Find where the given text appears and provide that cell's center as (x, y) coordinate. 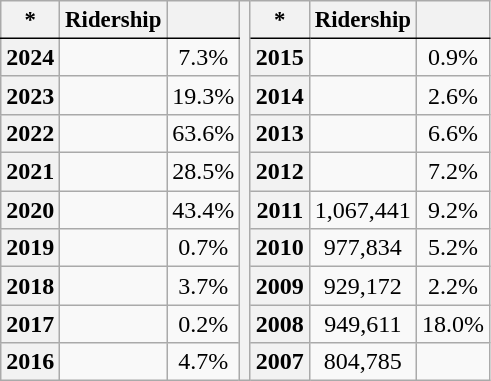
0.9% (452, 57)
2.6% (452, 95)
6.6% (452, 133)
2009 (280, 286)
2020 (30, 210)
2017 (30, 324)
2021 (30, 172)
2024 (30, 57)
4.7% (204, 362)
2010 (280, 248)
2022 (30, 133)
63.6% (204, 133)
977,834 (362, 248)
804,785 (362, 362)
2018 (30, 286)
43.4% (204, 210)
2007 (280, 362)
2014 (280, 95)
929,172 (362, 286)
2023 (30, 95)
2013 (280, 133)
3.7% (204, 286)
9.2% (452, 210)
0.2% (204, 324)
18.0% (452, 324)
28.5% (204, 172)
2019 (30, 248)
5.2% (452, 248)
2012 (280, 172)
7.3% (204, 57)
2008 (280, 324)
0.7% (204, 248)
2015 (280, 57)
2011 (280, 210)
19.3% (204, 95)
2016 (30, 362)
1,067,441 (362, 210)
949,611 (362, 324)
7.2% (452, 172)
2.2% (452, 286)
